Determine the [X, Y] coordinate at the center of the cell enclosing the given text.  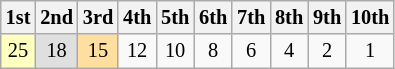
18 [56, 51]
9th [327, 17]
8 [213, 51]
10 [175, 51]
1st [18, 17]
1 [370, 51]
25 [18, 51]
4 [289, 51]
3rd [98, 17]
7th [251, 17]
2nd [56, 17]
5th [175, 17]
2 [327, 51]
12 [137, 51]
10th [370, 17]
4th [137, 17]
6th [213, 17]
6 [251, 51]
8th [289, 17]
15 [98, 51]
